Pinpoint the cell where the given text exists, returning its [x, y] midpoint coordinate. 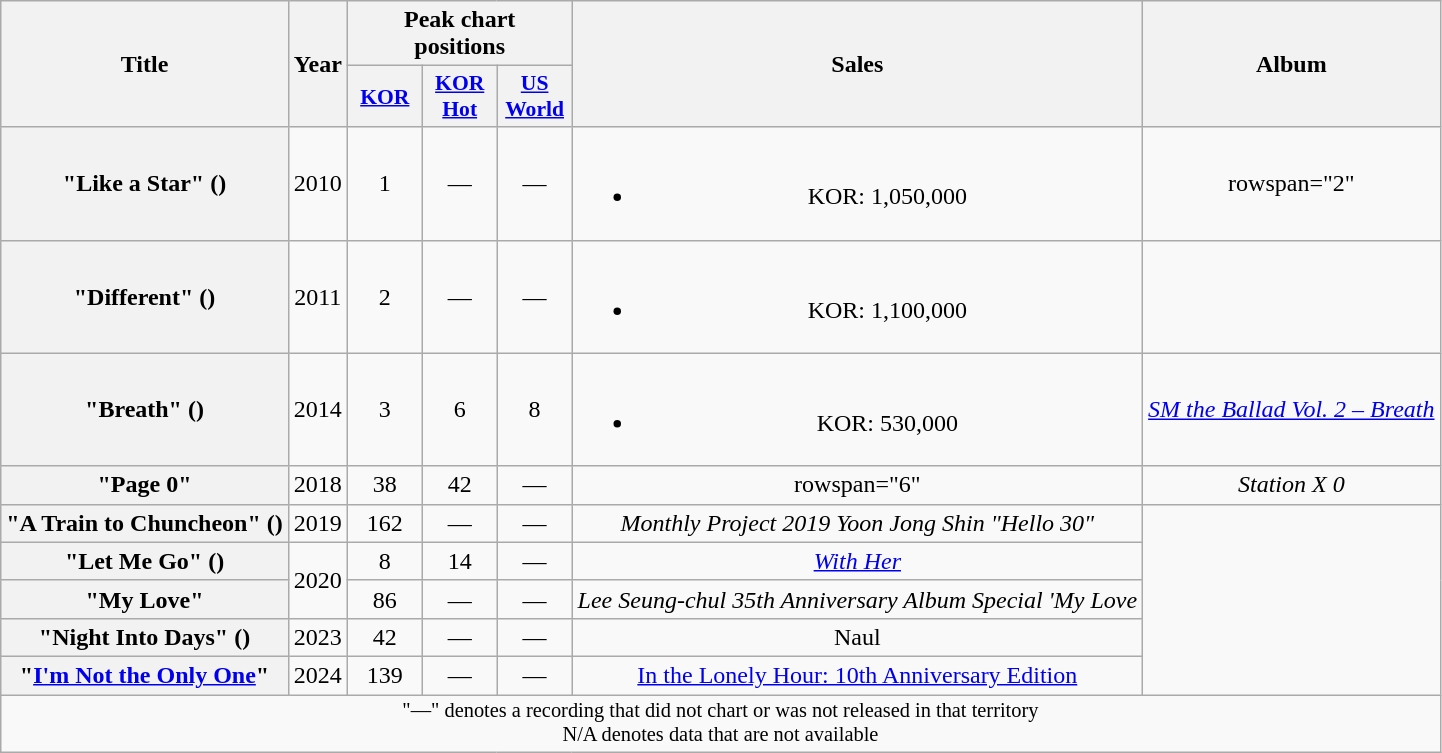
In the Lonely Hour: 10th Anniversary Edition [858, 675]
2020 [318, 580]
"Like a Star" () [145, 184]
KOR [384, 96]
2023 [318, 637]
With Her [858, 561]
rowspan="6" [858, 485]
Title [145, 64]
USWorld [534, 96]
Monthly Project 2019 Yoon Jong Shin "Hello 30" [858, 523]
139 [384, 675]
Naul [858, 637]
14 [460, 561]
Album [1292, 64]
Station X 0 [1292, 485]
"Night Into Days" () [145, 637]
"A Train to Chuncheon" () [145, 523]
"I'm Not the Only One" [145, 675]
3 [384, 410]
2018 [318, 485]
Peak chartpositions [460, 34]
6 [460, 410]
2024 [318, 675]
KOR: 530,000 [858, 410]
"My Love" [145, 599]
KOR: 1,100,000 [858, 296]
Sales [858, 64]
38 [384, 485]
KOR: 1,050,000 [858, 184]
Lee Seung-chul 35th Anniversary Album Special 'My Love [858, 599]
1 [384, 184]
"Let Me Go" () [145, 561]
Year [318, 64]
2014 [318, 410]
86 [384, 599]
2 [384, 296]
"Breath" () [145, 410]
2011 [318, 296]
2019 [318, 523]
"—" denotes a recording that did not chart or was not released in that territoryN/A denotes data that are not available [720, 723]
rowspan="2" [1292, 184]
SM the Ballad Vol. 2 – Breath [1292, 410]
"Different" () [145, 296]
2010 [318, 184]
"Page 0" [145, 485]
162 [384, 523]
KORHot [460, 96]
